Detect which cell encompasses the target text, then output its (x, y) center coordinate. 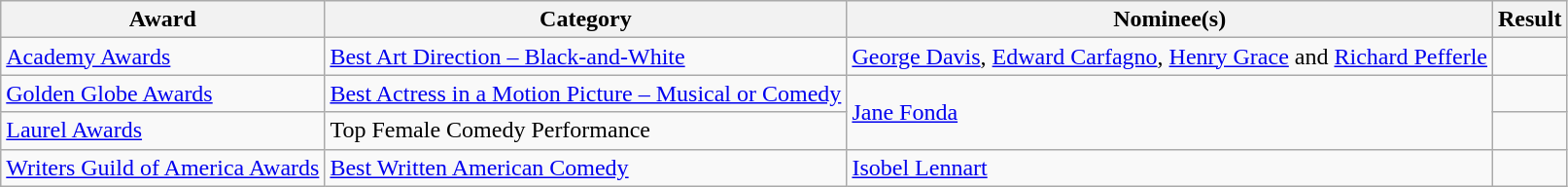
Best Art Direction – Black-and-White (585, 56)
Best Actress in a Motion Picture – Musical or Comedy (585, 93)
Jane Fonda (1170, 112)
Golden Globe Awards (163, 93)
Award (163, 19)
Nominee(s) (1170, 19)
Isobel Lennart (1170, 168)
Top Female Comedy Performance (585, 131)
Best Written American Comedy (585, 168)
George Davis, Edward Carfagno, Henry Grace and Richard Pefferle (1170, 56)
Writers Guild of America Awards (163, 168)
Laurel Awards (163, 131)
Category (585, 19)
Result (1530, 19)
Academy Awards (163, 56)
